Find where the given text appears and provide that cell's center as (x, y) coordinate. 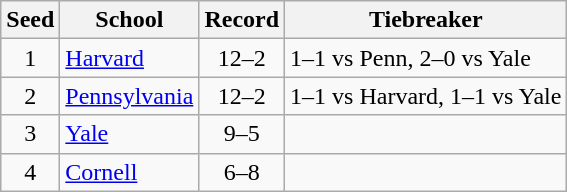
3 (30, 134)
9–5 (242, 134)
Harvard (130, 58)
1–1 vs Penn, 2–0 vs Yale (426, 58)
2 (30, 96)
Tiebreaker (426, 20)
4 (30, 172)
6–8 (242, 172)
Pennsylvania (130, 96)
School (130, 20)
1–1 vs Harvard, 1–1 vs Yale (426, 96)
Cornell (130, 172)
Yale (130, 134)
1 (30, 58)
Seed (30, 20)
Record (242, 20)
